For the text-containing cell, return its midpoint in [X, Y] coordinate format. 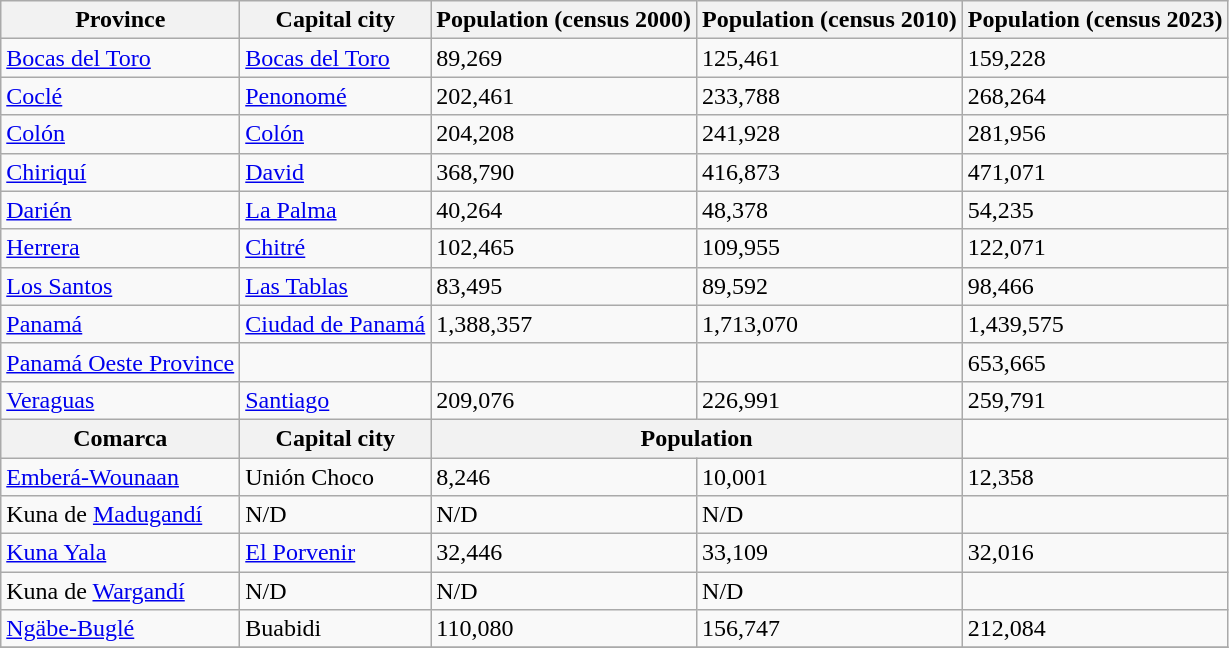
212,084 [1095, 629]
Darién [120, 210]
204,208 [564, 134]
Chiriquí [120, 172]
Kuna Yala [120, 553]
54,235 [1095, 210]
159,228 [1095, 58]
1,439,575 [1095, 324]
Panamá [120, 324]
Population (census 2000) [564, 20]
Los Santos [120, 286]
281,956 [1095, 134]
1,388,357 [564, 324]
Penonomé [336, 96]
Ciudad de Panamá [336, 324]
102,465 [564, 248]
109,955 [830, 248]
Herrera [120, 248]
Buabidi [336, 629]
83,495 [564, 286]
Ngäbe-Buglé [120, 629]
La Palma [336, 210]
10,001 [830, 477]
Las Tablas [336, 286]
Santiago [336, 400]
226,991 [830, 400]
653,665 [1095, 362]
Province [120, 20]
48,378 [830, 210]
241,928 [830, 134]
259,791 [1095, 400]
Chitré [336, 248]
David [336, 172]
Comarca [120, 438]
125,461 [830, 58]
Veraguas [120, 400]
368,790 [564, 172]
Kuna de Madugandí [120, 515]
33,109 [830, 553]
1,713,070 [830, 324]
98,466 [1095, 286]
Population [697, 438]
Population (census 2010) [830, 20]
416,873 [830, 172]
Coclé [120, 96]
233,788 [830, 96]
471,071 [1095, 172]
Panamá Oeste Province [120, 362]
Emberá-Wounaan [120, 477]
32,016 [1095, 553]
Unión Choco [336, 477]
209,076 [564, 400]
268,264 [1095, 96]
202,461 [564, 96]
Kuna de Wargandí [120, 591]
40,264 [564, 210]
8,246 [564, 477]
89,269 [564, 58]
El Porvenir [336, 553]
12,358 [1095, 477]
110,080 [564, 629]
122,071 [1095, 248]
156,747 [830, 629]
89,592 [830, 286]
32,446 [564, 553]
Population (census 2023) [1095, 20]
